Extract the [X, Y] coordinate from the center of the cell holding the provided text.  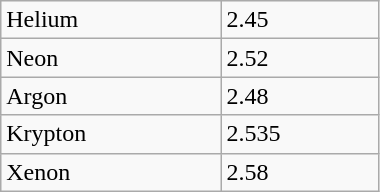
Krypton [111, 134]
2.45 [300, 20]
Argon [111, 96]
Xenon [111, 172]
2.48 [300, 96]
2.535 [300, 134]
Helium [111, 20]
2.52 [300, 58]
Neon [111, 58]
2.58 [300, 172]
